Scan for the cell matching the given text and deliver its (x, y) coordinate at center. 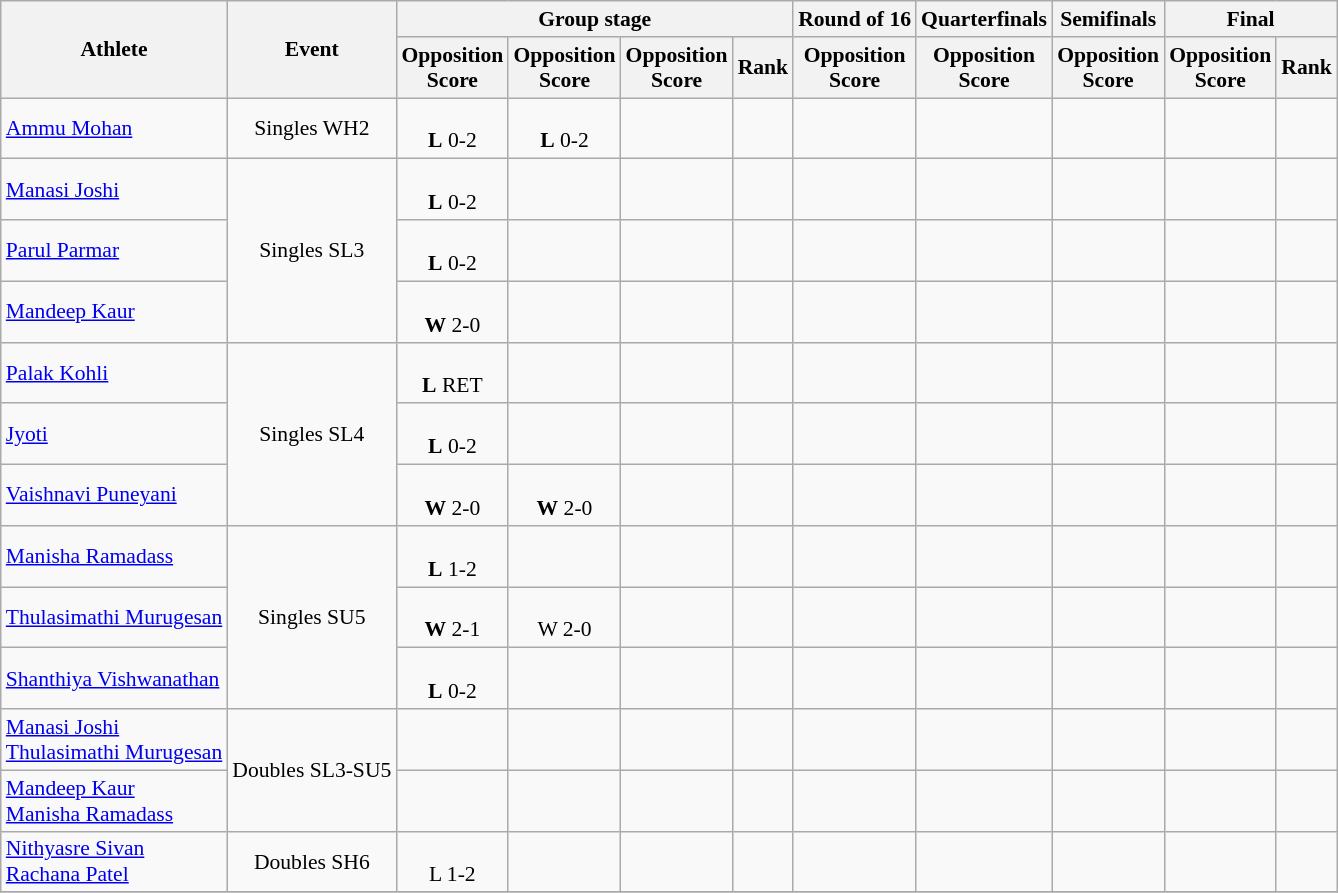
Final (1250, 19)
Doubles SL3-SU5 (312, 770)
Nithyasre SivanRachana Patel (114, 862)
Mandeep KaurManisha Ramadass (114, 800)
Ammu Mohan (114, 128)
Parul Parmar (114, 250)
Thulasimathi Murugesan (114, 618)
Singles WH2 (312, 128)
W 2-1 (452, 618)
Quarterfinals (984, 19)
Manasi JoshiThulasimathi Murugesan (114, 740)
Event (312, 50)
Doubles SH6 (312, 862)
Singles SL3 (312, 250)
Singles SU5 (312, 618)
L RET (452, 372)
Athlete (114, 50)
Palak Kohli (114, 372)
Group stage (594, 19)
Vaishnavi Puneyani (114, 496)
Mandeep Kaur (114, 312)
Manisha Ramadass (114, 556)
Round of 16 (854, 19)
Shanthiya Vishwanathan (114, 678)
Manasi Joshi (114, 190)
Semifinals (1108, 19)
Jyoti (114, 434)
Singles SL4 (312, 434)
